Provide the (x, y) coordinate of the cell's center where the given text is located.  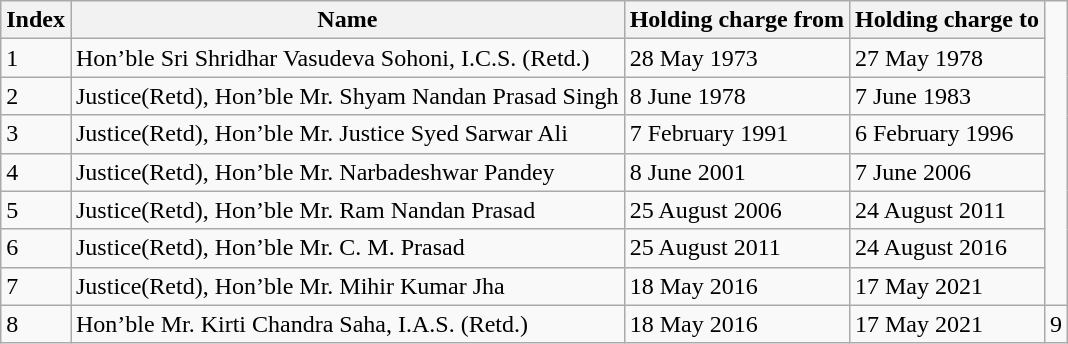
Index (36, 20)
7 June 1983 (946, 96)
Justice(Retd), Hon’ble Mr. Mihir Kumar Jha (347, 286)
8 June 2001 (736, 172)
Justice(Retd), Hon’ble Mr. Shyam Nandan Prasad Singh (347, 96)
7 (36, 286)
Justice(Retd), Hon’ble Mr. Ram Nandan Prasad (347, 210)
1 (36, 58)
25 August 2006 (736, 210)
25 August 2011 (736, 248)
2 (36, 96)
Hon’ble Sri Shridhar Vasudeva Sohoni, I.C.S. (Retd.) (347, 58)
24 August 2011 (946, 210)
8 June 1978 (736, 96)
Holding charge from (736, 20)
5 (36, 210)
Justice(Retd), Hon’ble Mr. Justice Syed Sarwar Ali (347, 134)
Holding charge to (946, 20)
4 (36, 172)
24 August 2016 (946, 248)
Hon’ble Mr. Kirti Chandra Saha, I.A.S. (Retd.) (347, 324)
Justice(Retd), Hon’ble Mr. Narbadeshwar Pandey (347, 172)
8 (36, 324)
6 February 1996 (946, 134)
3 (36, 134)
27 May 1978 (946, 58)
Name (347, 20)
7 June 2006 (946, 172)
Justice(Retd), Hon’ble Mr. C. M. Prasad (347, 248)
28 May 1973 (736, 58)
7 February 1991 (736, 134)
6 (36, 248)
9 (1056, 324)
